Return [X, Y] of the center of cell containing provided text 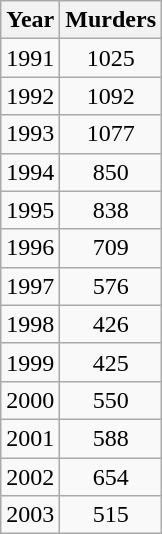
709 [111, 248]
1991 [30, 58]
2002 [30, 477]
1025 [111, 58]
654 [111, 477]
1995 [30, 210]
1077 [111, 134]
1092 [111, 96]
515 [111, 515]
2001 [30, 438]
1993 [30, 134]
850 [111, 172]
1999 [30, 362]
576 [111, 286]
1994 [30, 172]
Murders [111, 20]
1992 [30, 96]
550 [111, 400]
426 [111, 324]
588 [111, 438]
1997 [30, 286]
425 [111, 362]
1996 [30, 248]
838 [111, 210]
2000 [30, 400]
Year [30, 20]
1998 [30, 324]
2003 [30, 515]
